Detect which cell encompasses the target text, then output its [X, Y] center coordinate. 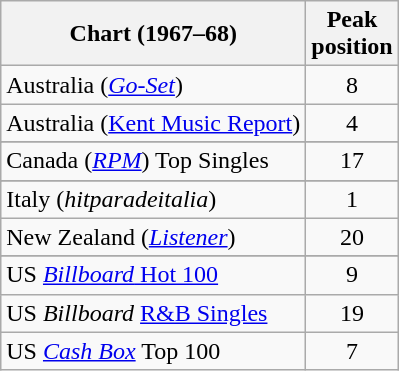
US Cash Box Top 100 [154, 351]
New Zealand (Listener) [154, 237]
8 [352, 85]
1 [352, 199]
Peakposition [352, 34]
US Billboard Hot 100 [154, 275]
US Billboard R&B Singles [154, 313]
Italy (hitparadeitalia) [154, 199]
19 [352, 313]
Canada (RPM) Top Singles [154, 161]
Australia (Kent Music Report) [154, 123]
Australia (Go-Set) [154, 85]
9 [352, 275]
20 [352, 237]
4 [352, 123]
7 [352, 351]
17 [352, 161]
Chart (1967–68) [154, 34]
